From the cell containing the given text, extract its center point as [X, Y] coordinate. 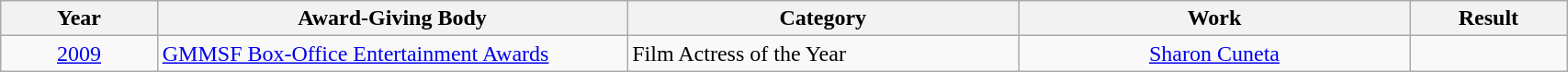
Category [823, 18]
GMMSF Box-Office Entertainment Awards [391, 54]
2009 [79, 54]
Sharon Cuneta [1214, 54]
Year [79, 18]
Result [1488, 18]
Film Actress of the Year [823, 54]
Work [1214, 18]
Award-Giving Body [391, 18]
